Extract the [X, Y] coordinate from the center of the cell holding the provided text.  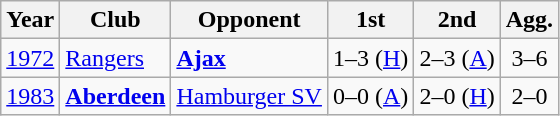
Club [116, 20]
Rangers [116, 58]
Agg. [529, 20]
0–0 (A) [370, 96]
1–3 (H) [370, 58]
Opponent [250, 20]
1983 [30, 96]
1972 [30, 58]
3–6 [529, 58]
Hamburger SV [250, 96]
2–0 [529, 96]
Aberdeen [116, 96]
2–3 (A) [457, 58]
Year [30, 20]
1st [370, 20]
2nd [457, 20]
Ajax [250, 58]
2–0 (H) [457, 96]
